Extract the (x, y) coordinate from the center of the cell holding the provided text.  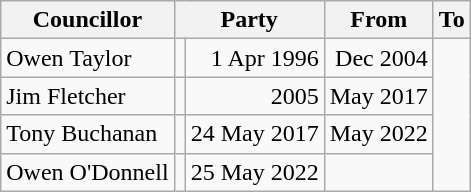
May 2017 (378, 96)
Tony Buchanan (88, 134)
Dec 2004 (378, 58)
Councillor (88, 20)
1 Apr 1996 (254, 58)
24 May 2017 (254, 134)
Party (249, 20)
Owen Taylor (88, 58)
Owen O'Donnell (88, 172)
To (452, 20)
25 May 2022 (254, 172)
May 2022 (378, 134)
2005 (254, 96)
Jim Fletcher (88, 96)
From (378, 20)
